For the text-containing cell, return its midpoint in [x, y] coordinate format. 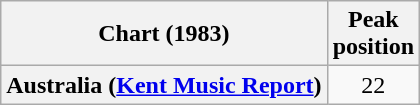
Peakposition [373, 34]
Australia (Kent Music Report) [164, 85]
22 [373, 85]
Chart (1983) [164, 34]
